Capture the cell that displays the provided text and extract its [x, y] central coordinate. 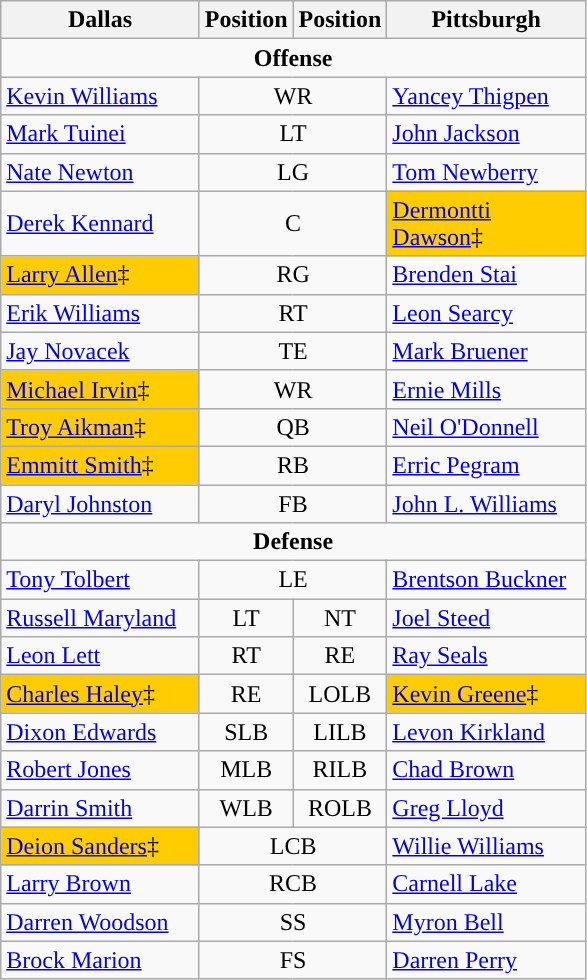
Willie Williams [486, 846]
LCB [293, 846]
RG [293, 275]
FS [293, 960]
Tony Tolbert [100, 580]
ROLB [340, 808]
John Jackson [486, 134]
Jay Novacek [100, 351]
Michael Irvin‡ [100, 389]
RCB [293, 884]
FB [293, 503]
Russell Maryland [100, 618]
Myron Bell [486, 922]
Greg Lloyd [486, 808]
Defense [294, 542]
Dallas [100, 20]
Offense [294, 58]
Dermontti Dawson‡ [486, 224]
Joel Steed [486, 618]
Larry Allen‡ [100, 275]
Emmitt Smith‡ [100, 465]
Pittsburgh [486, 20]
Yancey Thigpen [486, 96]
RILB [340, 770]
Larry Brown [100, 884]
LE [293, 580]
Leon Lett [100, 656]
Levon Kirkland [486, 732]
Derek Kennard [100, 224]
Dixon Edwards [100, 732]
Leon Searcy [486, 313]
Ernie Mills [486, 389]
Kevin Williams [100, 96]
C [293, 224]
Nate Newton [100, 172]
LILB [340, 732]
LG [293, 172]
MLB [246, 770]
Tom Newberry [486, 172]
Brock Marion [100, 960]
NT [340, 618]
TE [293, 351]
Kevin Greene‡ [486, 694]
Deion Sanders‡ [100, 846]
Erric Pegram [486, 465]
Mark Tuinei [100, 134]
WLB [246, 808]
SLB [246, 732]
Brentson Buckner [486, 580]
John L. Williams [486, 503]
Daryl Johnston [100, 503]
Charles Haley‡ [100, 694]
Carnell Lake [486, 884]
Darrin Smith [100, 808]
Chad Brown [486, 770]
RB [293, 465]
Troy Aikman‡ [100, 427]
Erik Williams [100, 313]
SS [293, 922]
Brenden Stai [486, 275]
Neil O'Donnell [486, 427]
LOLB [340, 694]
Ray Seals [486, 656]
Robert Jones [100, 770]
Darren Woodson [100, 922]
Darren Perry [486, 960]
Mark Bruener [486, 351]
QB [293, 427]
